Return the (x, y) coordinate for the center point of the cell that contains the specified text.  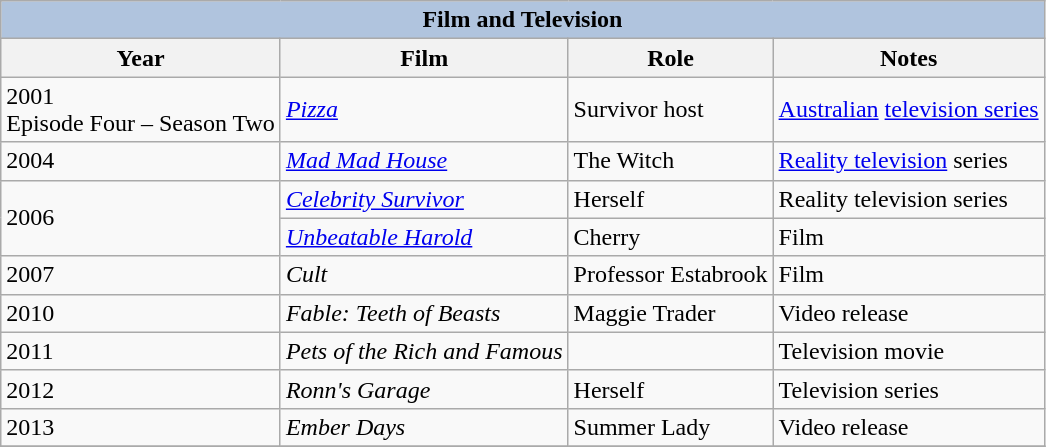
Fable: Teeth of Beasts (424, 313)
Ronn's Garage (424, 389)
2011 (141, 351)
Cherry (670, 237)
2012 (141, 389)
2001 Episode Four – Season Two (141, 110)
Cult (424, 275)
The Witch (670, 161)
Australian television series (908, 110)
Notes (908, 58)
2006 (141, 218)
Ember Days (424, 427)
Celebrity Survivor (424, 199)
2007 (141, 275)
2010 (141, 313)
Professor Estabrook (670, 275)
Pizza (424, 110)
Year (141, 58)
Survivor host (670, 110)
Role (670, 58)
Mad Mad House (424, 161)
2013 (141, 427)
Film and Television (522, 20)
Pets of the Rich and Famous (424, 351)
Television series (908, 389)
Summer Lady (670, 427)
Television movie (908, 351)
2004 (141, 161)
Unbeatable Harold (424, 237)
Maggie Trader (670, 313)
